Scan for the cell matching the given text and deliver its (X, Y) coordinate at center. 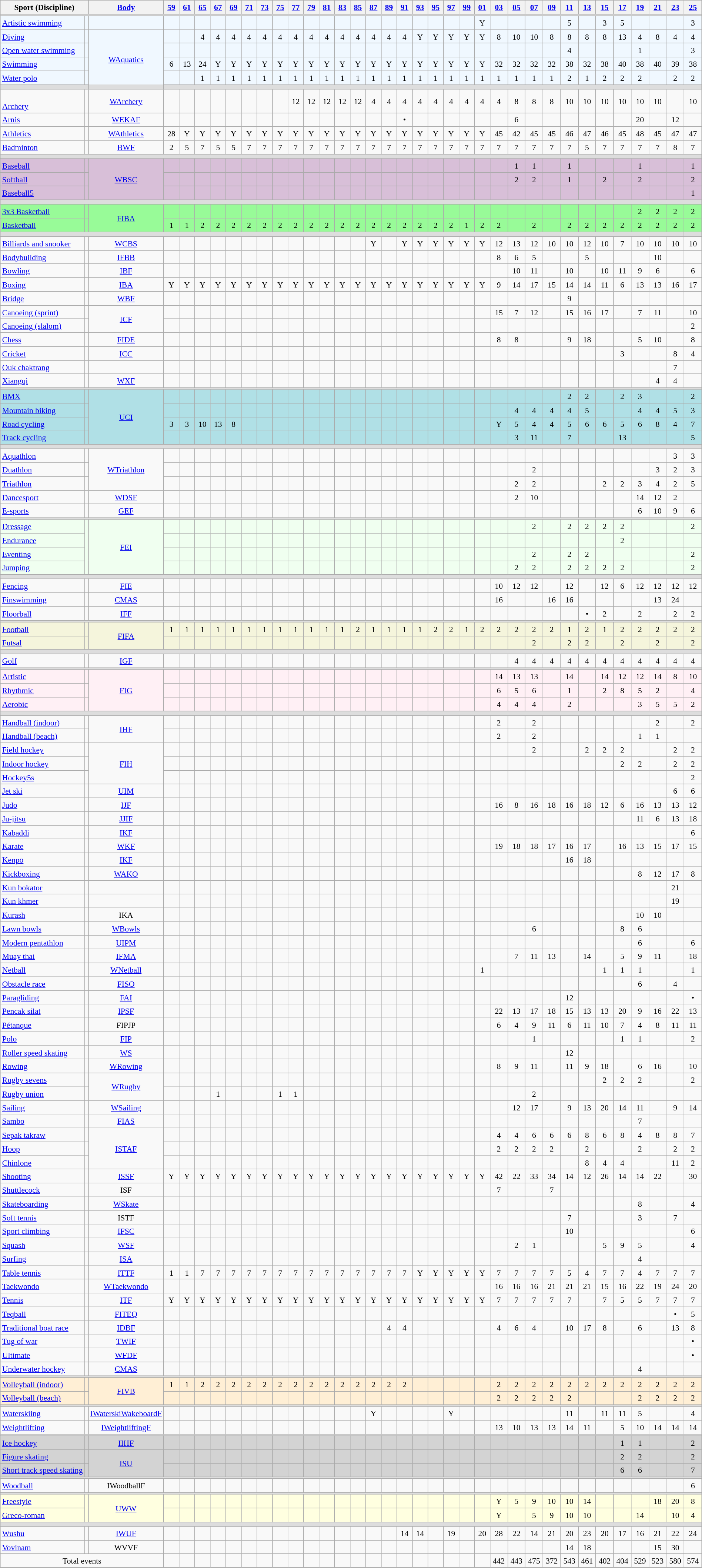
3x3 Basketball (43, 211)
Shuttlecock (43, 1190)
07 (534, 7)
UIPM (126, 943)
75 (280, 7)
IWaterskiWakeboardF (126, 1413)
FEI (126, 547)
Canoeing (slalom) (43, 326)
97 (451, 7)
IFF (126, 614)
Rugby sevens (43, 1080)
Field hockey (43, 750)
442 (499, 1561)
Artistic swimming (43, 23)
Fencing (43, 586)
Bowling (43, 270)
WDSF (126, 497)
Traditional boat race (43, 1327)
WTaekwondo (126, 1286)
Volleyball (beach) (43, 1398)
FIDE (126, 339)
39 (675, 64)
Dressage (43, 526)
Baseball (43, 165)
Ouk chaktrang (43, 367)
Golf (43, 661)
69 (234, 7)
Bridge (43, 299)
443 (517, 1561)
JJIF (126, 819)
ISTAF (126, 1149)
Diving (43, 36)
Cricket (43, 353)
Chess (43, 339)
Kurash (43, 914)
WKF (126, 846)
Jet ski (43, 791)
Bodybuilding (43, 257)
WEKAF (126, 119)
WSailing (126, 1107)
Kickboxing (43, 874)
Floorball (43, 614)
Figure skating (43, 1456)
Baseball5 (43, 193)
FAI (126, 997)
ITTF (126, 1272)
67 (218, 7)
FIFA (126, 636)
59 (171, 7)
Hockey5s (43, 777)
WTriathlon (126, 470)
03 (499, 7)
Teqball (43, 1314)
404 (622, 1561)
Track cycling (43, 437)
Wushu (43, 1533)
WAthletics (126, 133)
Basketball (43, 225)
WAKO (126, 874)
Hoop (43, 1149)
372 (552, 1561)
34 (552, 1176)
Woodball (43, 1486)
Open water swimming (43, 50)
ICC (126, 353)
Table tennis (43, 1272)
Badminton (43, 147)
ISA (126, 1259)
83 (342, 7)
Soft tennis (43, 1217)
Netball (43, 970)
WAquatics (126, 59)
Surfing (43, 1259)
Judo (43, 805)
Rugby union (43, 1094)
Squash (43, 1245)
Roller speed skating (43, 1052)
Total events (82, 1561)
Taekwondo (43, 1286)
Futsal (43, 642)
574 (693, 1561)
91 (405, 7)
Vovinam (43, 1547)
BWF (126, 147)
WBSC (126, 179)
Weightlifting (43, 1427)
Modern pentathlon (43, 943)
IBF (126, 270)
580 (675, 1561)
ICF (126, 319)
85 (358, 7)
Waterskiing (43, 1413)
77 (296, 7)
Pencak silat (43, 1011)
GEF (126, 511)
01 (482, 7)
99 (467, 7)
Kenpō (43, 860)
65 (203, 7)
ISF (126, 1190)
Arnis (43, 119)
Archery (43, 101)
Handball (beach) (43, 736)
523 (658, 1561)
Karate (43, 846)
Body (126, 7)
Greco-roman (43, 1515)
543 (569, 1561)
475 (534, 1561)
WRowing (126, 1066)
402 (605, 1561)
61 (187, 7)
IWoodballF (126, 1486)
529 (640, 1561)
E-sports (43, 511)
FIAS (126, 1121)
WFDF (126, 1355)
Kun khmer (43, 901)
WS (126, 1052)
Mountain biking (43, 410)
Ice hockey (43, 1443)
ISU (126, 1463)
Sport (Discipline) (44, 7)
Athletics (43, 133)
Chinlone (43, 1163)
BMX (43, 396)
WBF (126, 299)
ITF (126, 1300)
ISSF (126, 1176)
IGF (126, 661)
93 (420, 7)
IPSF (126, 1011)
Short track speed skating (43, 1470)
Dancesport (43, 497)
87 (374, 7)
73 (265, 7)
TWIF (126, 1341)
FISO (126, 983)
Handball (indoor) (43, 722)
IFMA (126, 956)
Football (43, 629)
Kabaddi (43, 832)
461 (587, 1561)
Road cycling (43, 424)
FIG (126, 690)
Ju-jitsu (43, 819)
Freestyle (43, 1501)
Xiangqi (43, 381)
Finswimming (43, 599)
IJF (126, 805)
IIHF (126, 1443)
71 (249, 7)
89 (389, 7)
Softball (43, 179)
Water polo (43, 78)
Canoeing (sprint) (43, 312)
Sailing (43, 1107)
Skateboarding (43, 1203)
Triathlon (43, 483)
Volleyball (indoor) (43, 1384)
Pétanque (43, 1025)
Aquathlon (43, 456)
Underwater hockey (43, 1369)
Tennis (43, 1300)
Indoor hockey (43, 763)
UWW (126, 1508)
Swimming (43, 64)
WRugby (126, 1087)
26 (605, 1176)
09 (552, 7)
WSF (126, 1245)
Paragliding (43, 997)
Endurance (43, 540)
UCI (126, 417)
Sport climbing (43, 1231)
Eventing (43, 554)
Sepak takraw (43, 1135)
Aerobic (43, 704)
Obstacle race (43, 983)
WBowls (126, 928)
05 (517, 7)
FIVB (126, 1391)
FIE (126, 586)
IHF (126, 729)
FIPJP (126, 1025)
WXF (126, 381)
Sambo (43, 1121)
Polo (43, 1039)
Lawn bowls (43, 928)
Duathlon (43, 470)
Tug of war (43, 1341)
Rowing (43, 1066)
IFSC (126, 1231)
FITEQ (126, 1314)
IDBF (126, 1327)
Muay thai (43, 956)
IKA (126, 914)
IWeightliftingF (126, 1427)
48 (640, 133)
WArchery (126, 101)
FIH (126, 763)
IWUF (126, 1533)
25 (693, 7)
WSkate (126, 1203)
Shooting (43, 1176)
FIBA (126, 218)
WVVF (126, 1547)
ISTF (126, 1217)
IBA (126, 285)
81 (327, 7)
Billiards and snooker (43, 243)
Boxing (43, 285)
95 (435, 7)
Jumping (43, 568)
FIP (126, 1039)
IFBB (126, 257)
UIM (126, 791)
Rhythmic (43, 690)
Ultimate (43, 1355)
WCBS (126, 243)
Kun bokator (43, 887)
Artistic (43, 677)
79 (311, 7)
33 (534, 1176)
WNetball (126, 970)
